Identify which cell holds the provided text, then report its [X, Y] central coordinate. 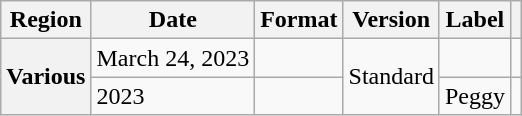
2023 [173, 96]
Format [299, 20]
Standard [391, 77]
Various [46, 77]
Region [46, 20]
Date [173, 20]
Peggy [474, 96]
Label [474, 20]
March 24, 2023 [173, 58]
Version [391, 20]
